For the text-containing cell, return its midpoint in (x, y) coordinate format. 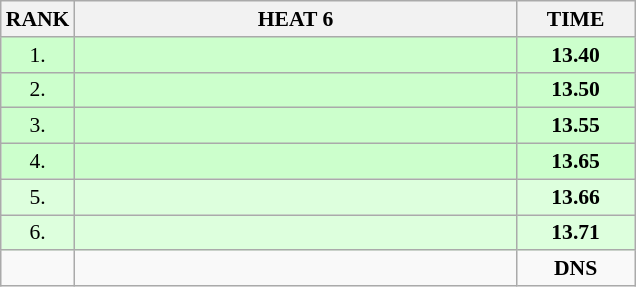
13.50 (576, 90)
13.71 (576, 233)
13.65 (576, 162)
5. (38, 197)
13.66 (576, 197)
13.40 (576, 55)
2. (38, 90)
RANK (38, 19)
6. (38, 233)
4. (38, 162)
3. (38, 126)
HEAT 6 (295, 19)
13.55 (576, 126)
DNS (576, 269)
1. (38, 55)
TIME (576, 19)
